Return the (x, y) coordinate for the center point of the cell that contains the specified text.  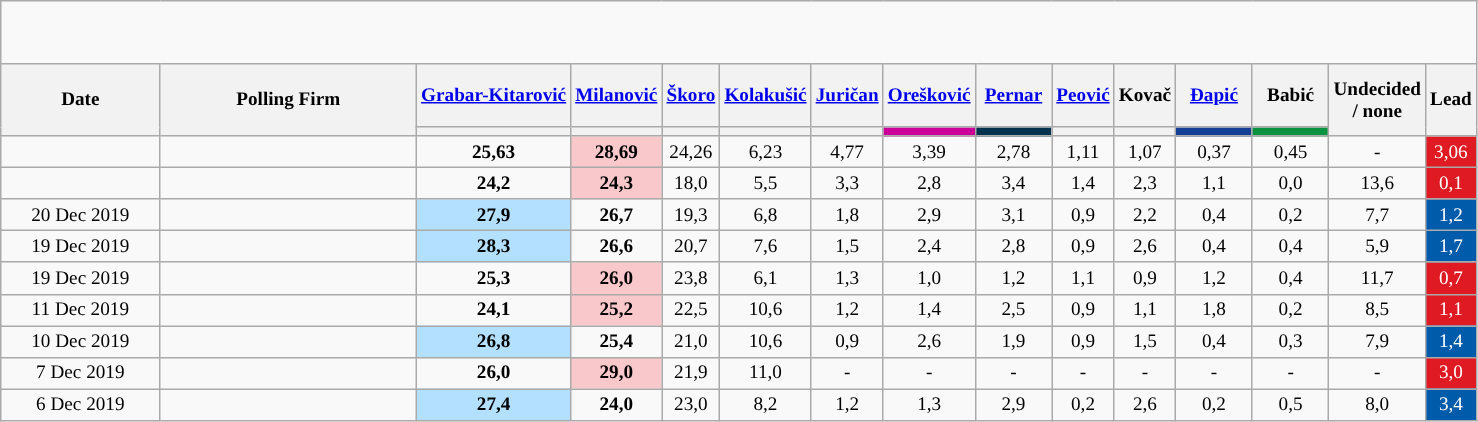
4,77 (847, 152)
0,37 (1214, 152)
3,1 (1014, 215)
1,0 (929, 278)
28,69 (616, 152)
Grabar-Kitarović (494, 96)
0,3 (1290, 342)
Pernar (1014, 96)
Orešković (929, 96)
Polling Firm (288, 100)
24,2 (494, 183)
Kolakušić (766, 96)
25,2 (616, 310)
20,7 (691, 247)
8,2 (766, 405)
2,4 (929, 247)
24,0 (616, 405)
1,07 (1144, 152)
Đapić (1214, 96)
3,39 (929, 152)
Date (80, 100)
18,0 (691, 183)
23,8 (691, 278)
6,8 (766, 215)
Babić (1290, 96)
24,26 (691, 152)
1,9 (1014, 342)
23,0 (691, 405)
24,1 (494, 310)
25,63 (494, 152)
Škoro (691, 96)
7,9 (1378, 342)
0,1 (1452, 183)
6 Dec 2019 (80, 405)
6,1 (766, 278)
19,3 (691, 215)
1,11 (1083, 152)
28,3 (494, 247)
6,23 (766, 152)
21,0 (691, 342)
2,2 (1144, 215)
0,5 (1290, 405)
27,4 (494, 405)
22,5 (691, 310)
8,0 (1378, 405)
25,4 (616, 342)
26,7 (616, 215)
5,9 (1378, 247)
27,9 (494, 215)
11,0 (766, 373)
3,0 (1452, 373)
Lead (1452, 100)
26,8 (494, 342)
Kovač (1144, 96)
10 Dec 2019 (80, 342)
25,3 (494, 278)
2,3 (1144, 183)
0,45 (1290, 152)
Juričan (847, 96)
0,7 (1452, 278)
5,5 (766, 183)
2,78 (1014, 152)
21,9 (691, 373)
24,3 (616, 183)
Undecided / none (1378, 100)
3,06 (1452, 152)
1,7 (1452, 247)
3,3 (847, 183)
29,0 (616, 373)
13,6 (1378, 183)
26,6 (616, 247)
7,7 (1378, 215)
8,5 (1378, 310)
20 Dec 2019 (80, 215)
7,6 (766, 247)
Milanović (616, 96)
11 Dec 2019 (80, 310)
0,0 (1290, 183)
Peović (1083, 96)
2,5 (1014, 310)
7 Dec 2019 (80, 373)
11,7 (1378, 278)
